Capture the cell that displays the provided text and extract its (x, y) central coordinate. 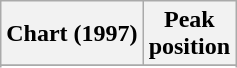
Chart (1997) (72, 34)
Peakposition (189, 34)
